Find where the given text appears and provide that cell's center as [X, Y] coordinate. 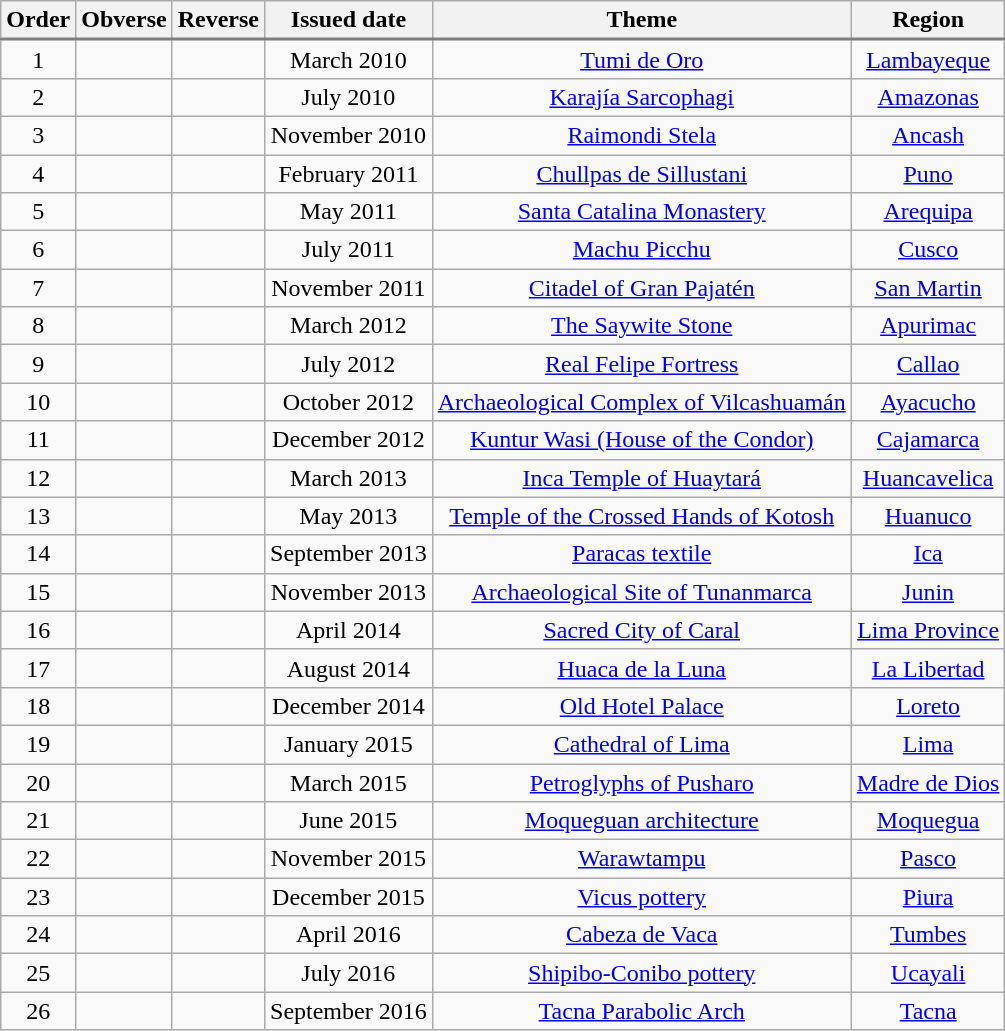
Tumbes [928, 935]
15 [38, 592]
Machu Picchu [642, 250]
10 [38, 402]
Ica [928, 554]
1 [38, 60]
Inca Temple of Huaytará [642, 478]
16 [38, 630]
Obverse [124, 20]
April 2014 [349, 630]
Loreto [928, 706]
25 [38, 973]
Tacna Parabolic Arch [642, 1011]
Reverse [218, 20]
19 [38, 744]
August 2014 [349, 668]
July 2012 [349, 364]
3 [38, 135]
17 [38, 668]
Tacna [928, 1011]
Real Felipe Fortress [642, 364]
July 2010 [349, 97]
Huaca de la Luna [642, 668]
Warawtampu [642, 859]
Junin [928, 592]
Huancavelica [928, 478]
26 [38, 1011]
May 2011 [349, 212]
Karajía Sarcophagi [642, 97]
Issued date [349, 20]
Order [38, 20]
Tumi de Oro [642, 60]
Ayacucho [928, 402]
9 [38, 364]
June 2015 [349, 821]
Madre de Dios [928, 783]
March 2015 [349, 783]
Puno [928, 173]
8 [38, 326]
Citadel of Gran Pajatén [642, 288]
December 2014 [349, 706]
13 [38, 516]
Arequipa [928, 212]
Apurimac [928, 326]
Archaeological Site of Tunanmarca [642, 592]
Raimondi Stela [642, 135]
Petroglyphs of Pusharo [642, 783]
20 [38, 783]
December 2015 [349, 897]
21 [38, 821]
Lambayeque [928, 60]
Pasco [928, 859]
January 2015 [349, 744]
Vicus pottery [642, 897]
July 2016 [349, 973]
Archaeological Complex of Vilcashuamán [642, 402]
23 [38, 897]
February 2011 [349, 173]
14 [38, 554]
24 [38, 935]
The Saywite Stone [642, 326]
12 [38, 478]
Shipibo-Conibo pottery [642, 973]
September 2016 [349, 1011]
Amazonas [928, 97]
Lima [928, 744]
July 2011 [349, 250]
Chullpas de Sillustani [642, 173]
Cajamarca [928, 440]
Region [928, 20]
Kuntur Wasi (House of the Condor) [642, 440]
Cathedral of Lima [642, 744]
November 2011 [349, 288]
La Libertad [928, 668]
Cabeza de Vaca [642, 935]
March 2010 [349, 60]
5 [38, 212]
April 2016 [349, 935]
September 2013 [349, 554]
Cusco [928, 250]
Santa Catalina Monastery [642, 212]
October 2012 [349, 402]
18 [38, 706]
22 [38, 859]
Moqueguan architecture [642, 821]
Moquegua [928, 821]
Paracas textile [642, 554]
7 [38, 288]
December 2012 [349, 440]
March 2012 [349, 326]
March 2013 [349, 478]
November 2010 [349, 135]
Old Hotel Palace [642, 706]
San Martin [928, 288]
Temple of the Crossed Hands of Kotosh [642, 516]
May 2013 [349, 516]
Callao [928, 364]
Ancash [928, 135]
4 [38, 173]
Sacred City of Caral [642, 630]
November 2013 [349, 592]
Huanuco [928, 516]
6 [38, 250]
Theme [642, 20]
Piura [928, 897]
2 [38, 97]
Ucayali [928, 973]
Lima Province [928, 630]
11 [38, 440]
November 2015 [349, 859]
